Return the (X, Y) coordinate for the center point of the cell that contains the specified text.  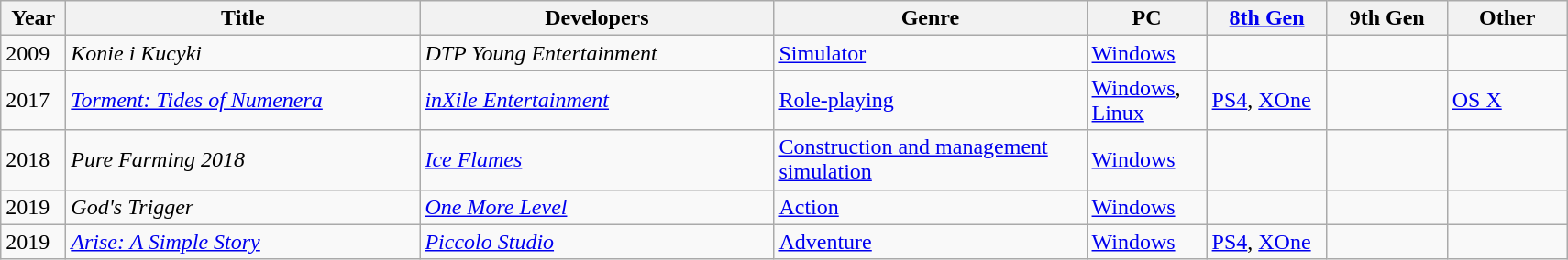
Torment: Tides of Numenera (243, 101)
Simulator (930, 53)
Piccolo Studio (597, 242)
Windows, Linux (1146, 101)
Genre (930, 18)
Pure Farming 2018 (243, 159)
Role-playing (930, 101)
OS X (1507, 101)
DTP Young Entertainment (597, 53)
One More Level (597, 207)
Konie i Kucyki (243, 53)
Year (33, 18)
Title (243, 18)
Action (930, 207)
Ice Flames (597, 159)
inXile Entertainment (597, 101)
9th Gen (1386, 18)
God's Trigger (243, 207)
Other (1507, 18)
8th Gen (1267, 18)
2017 (33, 101)
2009 (33, 53)
Developers (597, 18)
PC (1146, 18)
Adventure (930, 242)
2018 (33, 159)
Construction and management simulation (930, 159)
Arise: A Simple Story (243, 242)
